Determine the (x, y) coordinate at the center of the cell enclosing the given text.  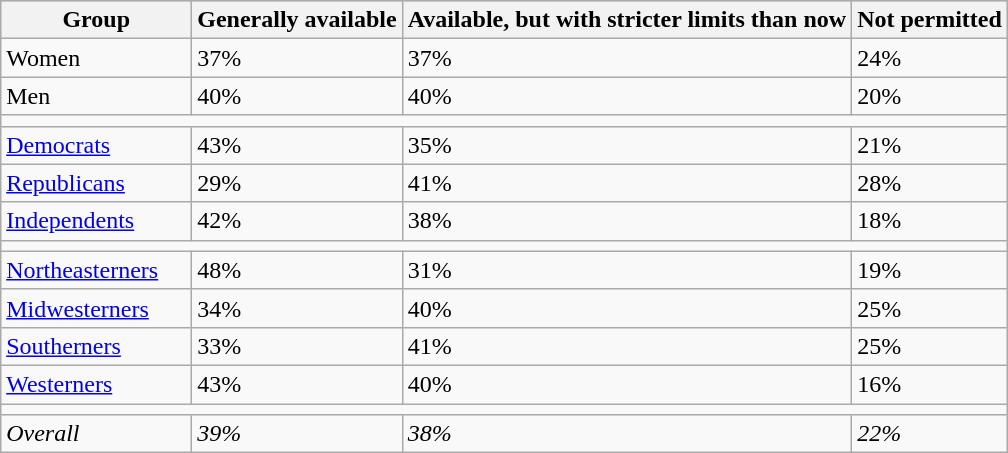
34% (297, 308)
Midwesterners (96, 308)
Men (96, 96)
48% (297, 270)
Democrats (96, 145)
22% (930, 434)
29% (297, 183)
Westerners (96, 384)
16% (930, 384)
35% (627, 145)
31% (627, 270)
Generally available (297, 20)
19% (930, 270)
24% (930, 58)
39% (297, 434)
Independents (96, 221)
Group (96, 20)
18% (930, 221)
28% (930, 183)
Not permitted (930, 20)
20% (930, 96)
21% (930, 145)
33% (297, 346)
Southerners (96, 346)
Available, but with stricter limits than now (627, 20)
42% (297, 221)
Republicans (96, 183)
Overall (96, 434)
Northeasterners (96, 270)
Women (96, 58)
